Detect which cell encompasses the target text, then output its [X, Y] center coordinate. 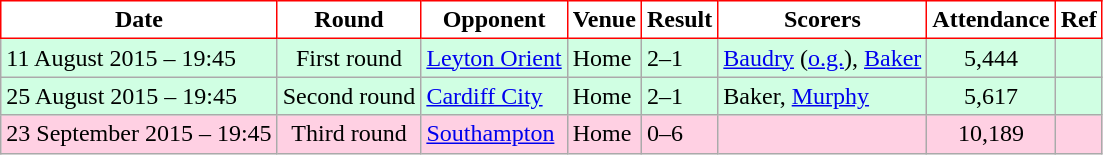
Ref [1078, 20]
5,444 [991, 58]
Round [349, 20]
Venue [604, 20]
Leyton Orient [494, 58]
0–6 [679, 134]
Baker, Murphy [822, 96]
Scorers [822, 20]
Result [679, 20]
Southampton [494, 134]
23 September 2015 – 19:45 [139, 134]
5,617 [991, 96]
Third round [349, 134]
First round [349, 58]
Opponent [494, 20]
Date [139, 20]
Second round [349, 96]
10,189 [991, 134]
Attendance [991, 20]
Baudry (o.g.), Baker [822, 58]
11 August 2015 – 19:45 [139, 58]
Cardiff City [494, 96]
25 August 2015 – 19:45 [139, 96]
